Detect which cell encompasses the target text, then output its (x, y) center coordinate. 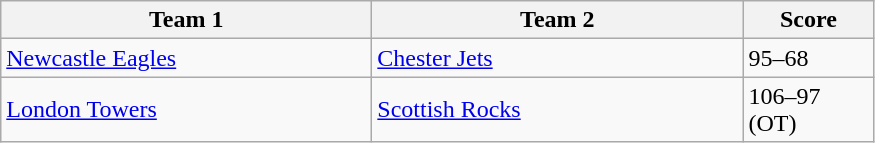
Team 1 (186, 20)
Newcastle Eagles (186, 58)
95–68 (808, 58)
106–97 (OT) (808, 110)
Team 2 (558, 20)
Score (808, 20)
London Towers (186, 110)
Scottish Rocks (558, 110)
Chester Jets (558, 58)
